Scan for the cell matching the given text and deliver its (x, y) coordinate at center. 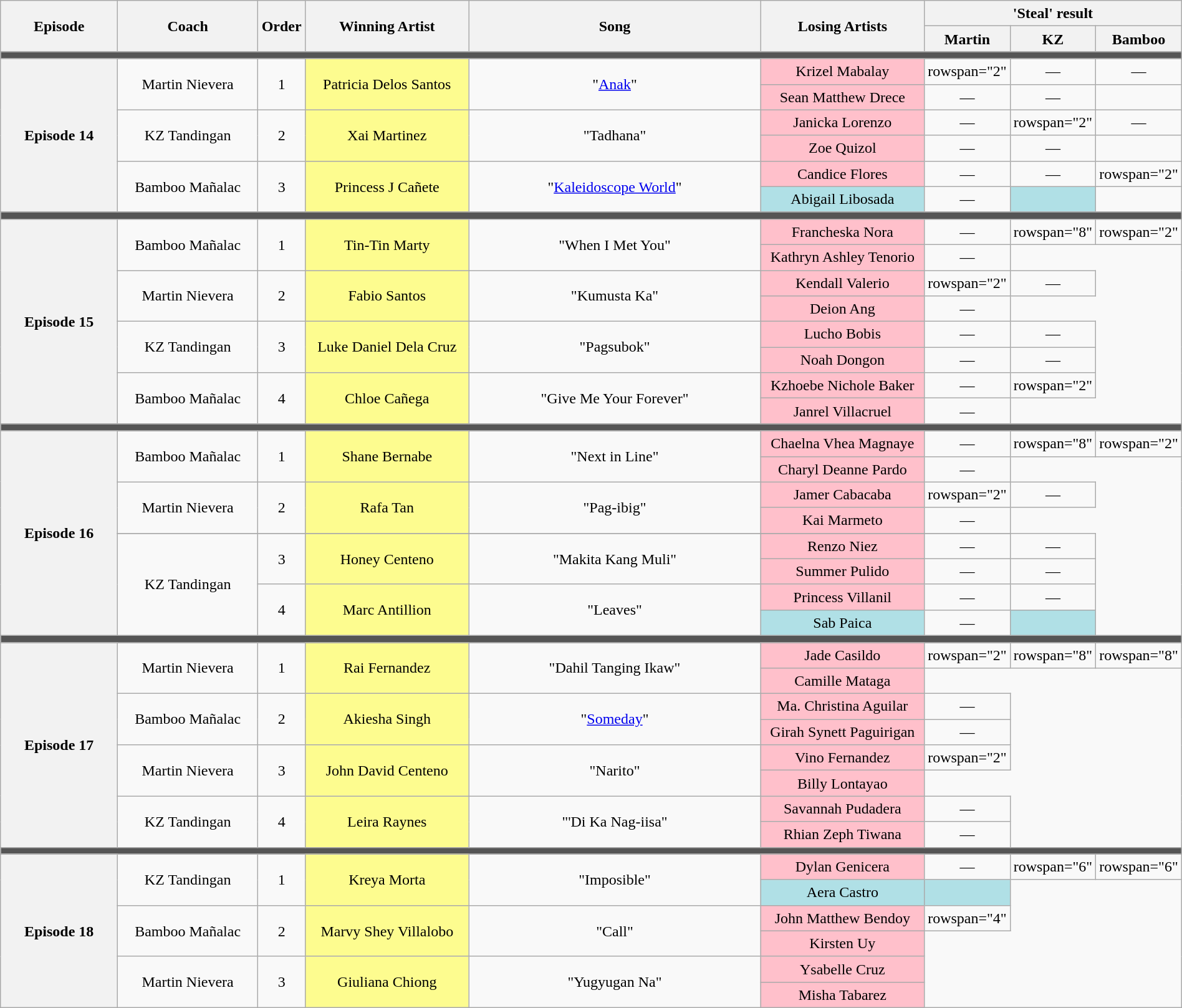
"Kumusta Ka" (615, 296)
Kzhoebe Nichole Baker (843, 385)
Song (615, 26)
Episode 16 (59, 533)
Sean Matthew Drece (843, 97)
"When I Met You" (615, 244)
Vino Fernandez (843, 758)
Akiesha Singh (387, 719)
"Imposible" (615, 880)
Coach (187, 26)
Martin (968, 39)
Xai Martinez (387, 135)
"Call" (615, 931)
Janrel Villacruel (843, 411)
Dylan Genicera (843, 866)
Abigail Libosada (843, 199)
"Makita Kang Muli" (615, 559)
"Kaleidoscope World" (615, 186)
Jade Casildo (843, 655)
Misha Tabarez (843, 995)
Ysabelle Cruz (843, 969)
Rhian Zeph Tiwana (843, 834)
Girah Synett Paguirigan (843, 732)
Zoe Quizol (843, 148)
John Matthew Bendoy (843, 918)
Rai Fernandez (387, 668)
Camille Mataga (843, 681)
Episode 17 (59, 744)
Princess J Cañete (387, 186)
"Tadhana" (615, 135)
Episode 15 (59, 321)
"Give Me Your Forever" (615, 398)
Patricia Delos Santos (387, 84)
Charyl Deanne Pardo (843, 469)
Luke Daniel Dela Cruz (387, 347)
"Next in Line" (615, 456)
Shane Bernabe (387, 456)
Order (282, 26)
John David Centeno (387, 770)
"Pag-ibig" (615, 507)
Summer Pulido (843, 571)
Honey Centeno (387, 559)
Rafa Tan (387, 507)
KZ (1053, 39)
Noah Dongon (843, 360)
Billy Lontayao (843, 783)
Giuliana Chiong (387, 982)
"Yugyugan Na" (615, 982)
"Pagsubok" (615, 347)
Losing Artists (843, 26)
Krizel Mabalay (843, 71)
"Someday" (615, 719)
Chaelna Vhea Magnaye (843, 444)
"Dahil Tanging Ikaw" (615, 668)
Bamboo (1139, 39)
"Anak" (615, 84)
"Leaves" (615, 610)
Marvy Shey Villalobo (387, 931)
Episode 14 (59, 135)
Deion Ang (843, 309)
Kirsten Uy (843, 944)
Episode 18 (59, 931)
Ma. Christina Aguilar (843, 707)
Kai Marmeto (843, 520)
Aera Castro (843, 893)
Fabio Santos (387, 296)
Tin-Tin Marty (387, 244)
Candice Flores (843, 173)
Princess Villanil (843, 597)
Episode (59, 26)
Francheska Nora (843, 232)
Jamer Cabacaba (843, 495)
Renzo Niez (843, 546)
Leira Raynes (387, 822)
"Narito" (615, 770)
Winning Artist (387, 26)
'Steal' result (1054, 14)
Kathryn Ashley Tenorio (843, 257)
Kreya Morta (387, 880)
"'Di Ka Nag-iisa" (615, 822)
rowspan="4" (968, 918)
Chloe Cañega (387, 398)
Savannah Pudadera (843, 809)
Marc Antillion (387, 610)
Janicka Lorenzo (843, 122)
Sab Paica (843, 622)
Lucho Bobis (843, 334)
Kendall Valerio (843, 283)
